For the text-containing cell, return its midpoint in (x, y) coordinate format. 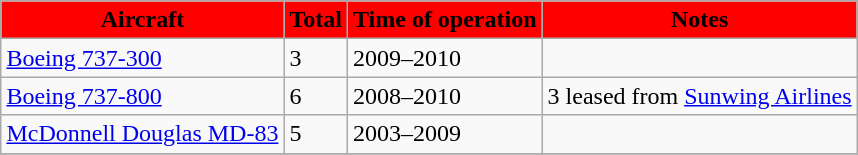
McDonnell Douglas MD-83 (142, 134)
Notes (700, 20)
Time of operation (444, 20)
Boeing 737-300 (142, 58)
5 (316, 134)
2009–2010 (444, 58)
3 (316, 58)
Total (316, 20)
3 leased from Sunwing Airlines (700, 96)
Boeing 737-800 (142, 96)
6 (316, 96)
2003–2009 (444, 134)
2008–2010 (444, 96)
Aircraft (142, 20)
